Find where the given text appears and provide that cell's center as [x, y] coordinate. 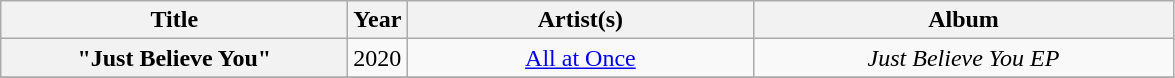
Year [378, 20]
Artist(s) [580, 20]
"Just Believe You" [174, 58]
All at Once [580, 58]
Title [174, 20]
Album [964, 20]
2020 [378, 58]
Just Believe You EP [964, 58]
